Pinpoint the cell where the given text exists, returning its (X, Y) midpoint coordinate. 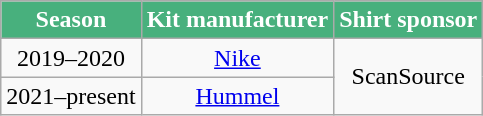
Shirt sponsor (408, 20)
ScanSource (408, 77)
2019–2020 (71, 58)
Hummel (238, 96)
Season (71, 20)
Nike (238, 58)
Kit manufacturer (238, 20)
2021–present (71, 96)
